Return [X, Y] of the center of cell containing provided text 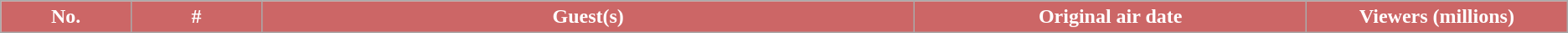
# [197, 17]
Original air date [1111, 17]
Viewers (millions) [1436, 17]
Guest(s) [588, 17]
No. [66, 17]
